Return (X, Y) of the center of cell containing provided text 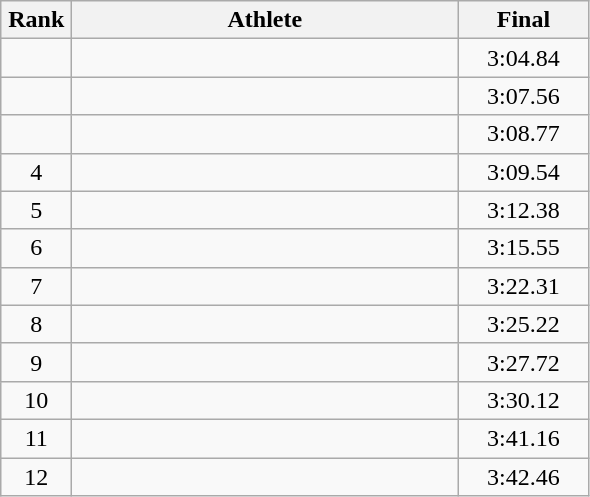
8 (36, 324)
Final (524, 20)
3:30.12 (524, 400)
3:42.46 (524, 477)
3:15.55 (524, 248)
11 (36, 438)
3:07.56 (524, 96)
5 (36, 210)
6 (36, 248)
3:08.77 (524, 134)
12 (36, 477)
4 (36, 172)
7 (36, 286)
9 (36, 362)
3:12.38 (524, 210)
Rank (36, 20)
3:04.84 (524, 58)
3:22.31 (524, 286)
3:09.54 (524, 172)
Athlete (265, 20)
3:41.16 (524, 438)
3:27.72 (524, 362)
10 (36, 400)
3:25.22 (524, 324)
